Return (x, y) of the center of cell containing provided text 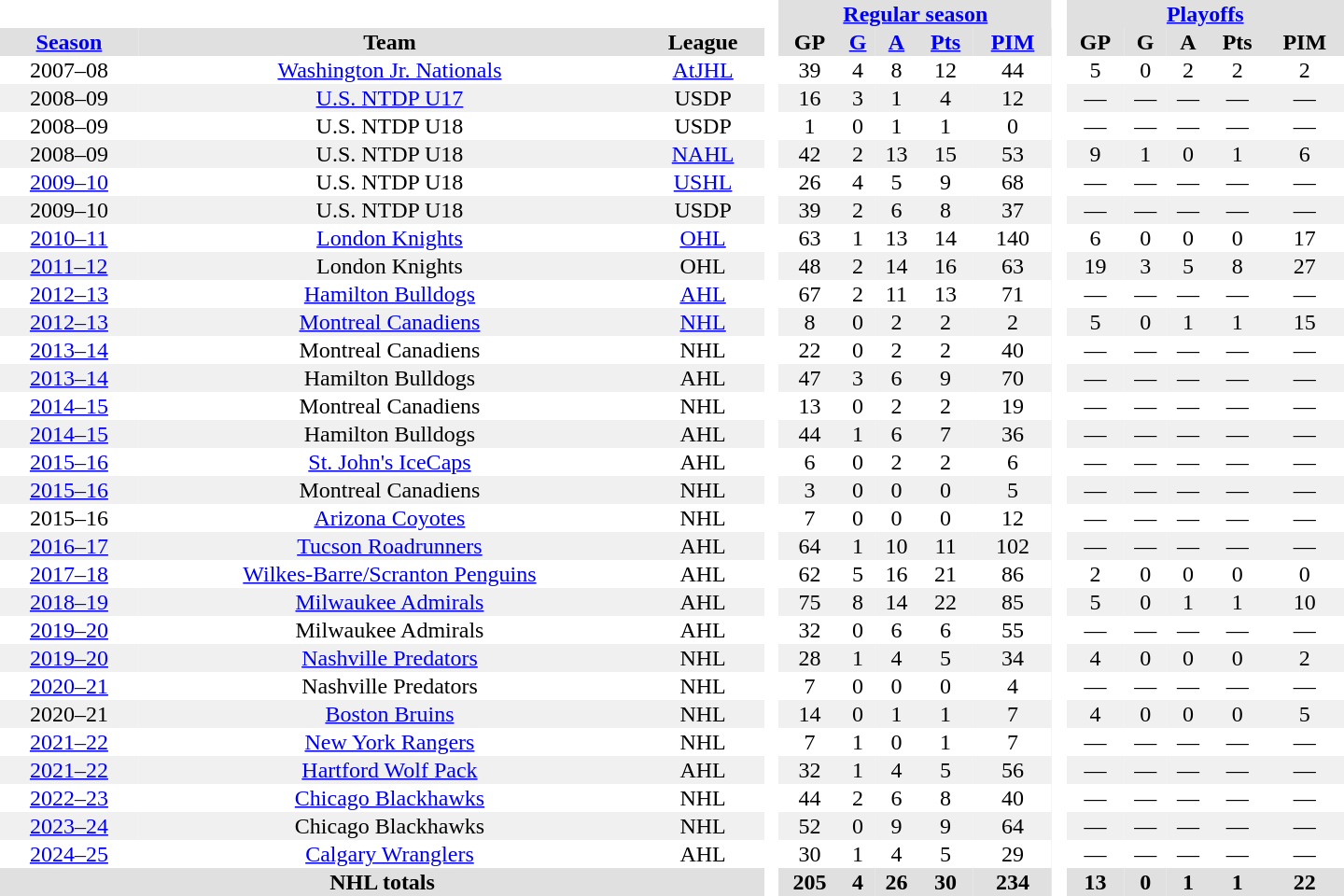
Playoffs (1206, 14)
28 (809, 658)
2018–19 (69, 602)
Season (69, 42)
2022–23 (69, 798)
234 (1013, 882)
U.S. NTDP U17 (390, 98)
League (703, 42)
47 (809, 378)
36 (1013, 434)
17 (1305, 238)
Regular season (915, 14)
2024–25 (69, 854)
140 (1013, 238)
62 (809, 574)
New York Rangers (390, 742)
56 (1013, 770)
Arizona Coyotes (390, 518)
70 (1013, 378)
86 (1013, 574)
27 (1305, 266)
NAHL (703, 154)
68 (1013, 182)
102 (1013, 546)
Boston Bruins (390, 714)
205 (809, 882)
29 (1013, 854)
37 (1013, 210)
AtJHL (703, 70)
34 (1013, 658)
Calgary Wranglers (390, 854)
2023–24 (69, 826)
USHL (703, 182)
42 (809, 154)
Washington Jr. Nationals (390, 70)
2010–11 (69, 238)
Tucson Roadrunners (390, 546)
Team (390, 42)
Wilkes-Barre/Scranton Penguins (390, 574)
53 (1013, 154)
75 (809, 602)
2007–08 (69, 70)
21 (945, 574)
2017–18 (69, 574)
NHL totals (383, 882)
85 (1013, 602)
52 (809, 826)
2016–17 (69, 546)
St. John's IceCaps (390, 462)
2011–12 (69, 266)
67 (809, 294)
55 (1013, 630)
Hartford Wolf Pack (390, 770)
71 (1013, 294)
48 (809, 266)
